Extract the [X, Y] coordinate from the center of the cell holding the provided text.  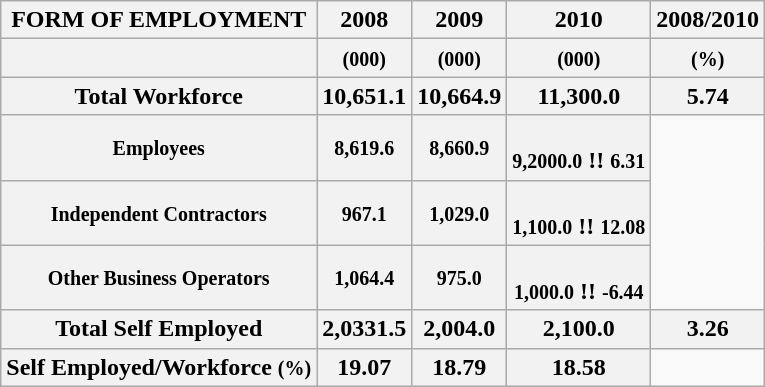
Employees [159, 148]
10,651.1 [364, 96]
Independent Contractors [159, 212]
1,064.4 [364, 278]
2008/2010 [708, 20]
5.74 [708, 96]
11,300.0 [579, 96]
1,000.0 !! -6.44 [579, 278]
(%) [708, 58]
9,2000.0 !! 6.31 [579, 148]
2010 [579, 20]
10,664.9 [460, 96]
2,100.0 [579, 329]
Total Workforce [159, 96]
18.58 [579, 367]
8,619.6 [364, 148]
2,0331.5 [364, 329]
Other Business Operators [159, 278]
18.79 [460, 367]
Total Self Employed [159, 329]
2008 [364, 20]
1,100.0 !! 12.08 [579, 212]
2009 [460, 20]
975.0 [460, 278]
967.1 [364, 212]
1,029.0 [460, 212]
8,660.9 [460, 148]
Self Employed/Workforce (%) [159, 367]
3.26 [708, 329]
2,004.0 [460, 329]
FORM OF EMPLOYMENT [159, 20]
19.07 [364, 367]
